Find where the given text appears and provide that cell's center as [X, Y] coordinate. 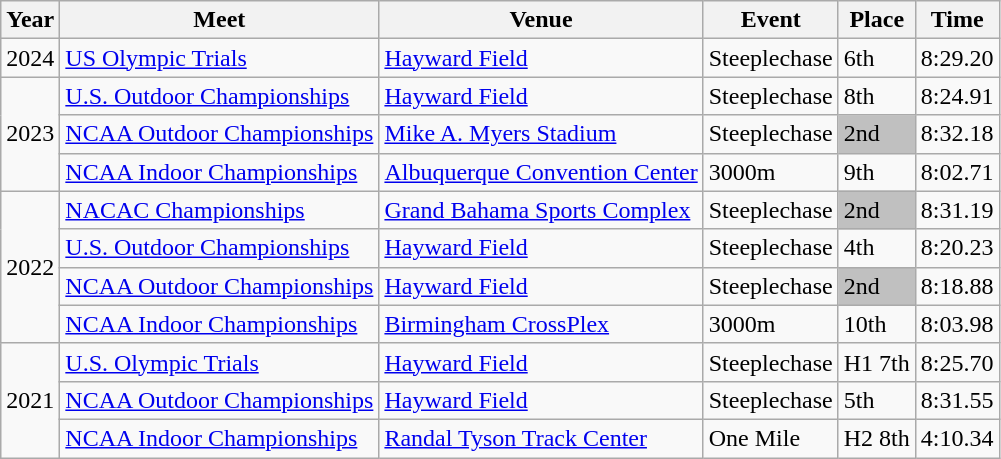
H2 8th [876, 438]
8:29.20 [957, 58]
4th [876, 248]
US Olympic Trials [220, 58]
8:18.88 [957, 286]
6th [876, 58]
8:03.98 [957, 324]
Albuquerque Convention Center [541, 172]
Randal Tyson Track Center [541, 438]
8:24.91 [957, 96]
H1 7th [876, 362]
Meet [220, 20]
Grand Bahama Sports Complex [541, 210]
10th [876, 324]
2021 [30, 400]
8:02.71 [957, 172]
8:20.23 [957, 248]
2022 [30, 267]
Time [957, 20]
Venue [541, 20]
4:10.34 [957, 438]
2023 [30, 134]
8:31.55 [957, 400]
2024 [30, 58]
8:25.70 [957, 362]
5th [876, 400]
9th [876, 172]
Mike A. Myers Stadium [541, 134]
One Mile [770, 438]
Birmingham CrossPlex [541, 324]
U.S. Olympic Trials [220, 362]
8th [876, 96]
NACAC Championships [220, 210]
Year [30, 20]
Place [876, 20]
8:31.19 [957, 210]
8:32.18 [957, 134]
Event [770, 20]
